Locate the cell with the specified text and output its [x, y] center coordinate. 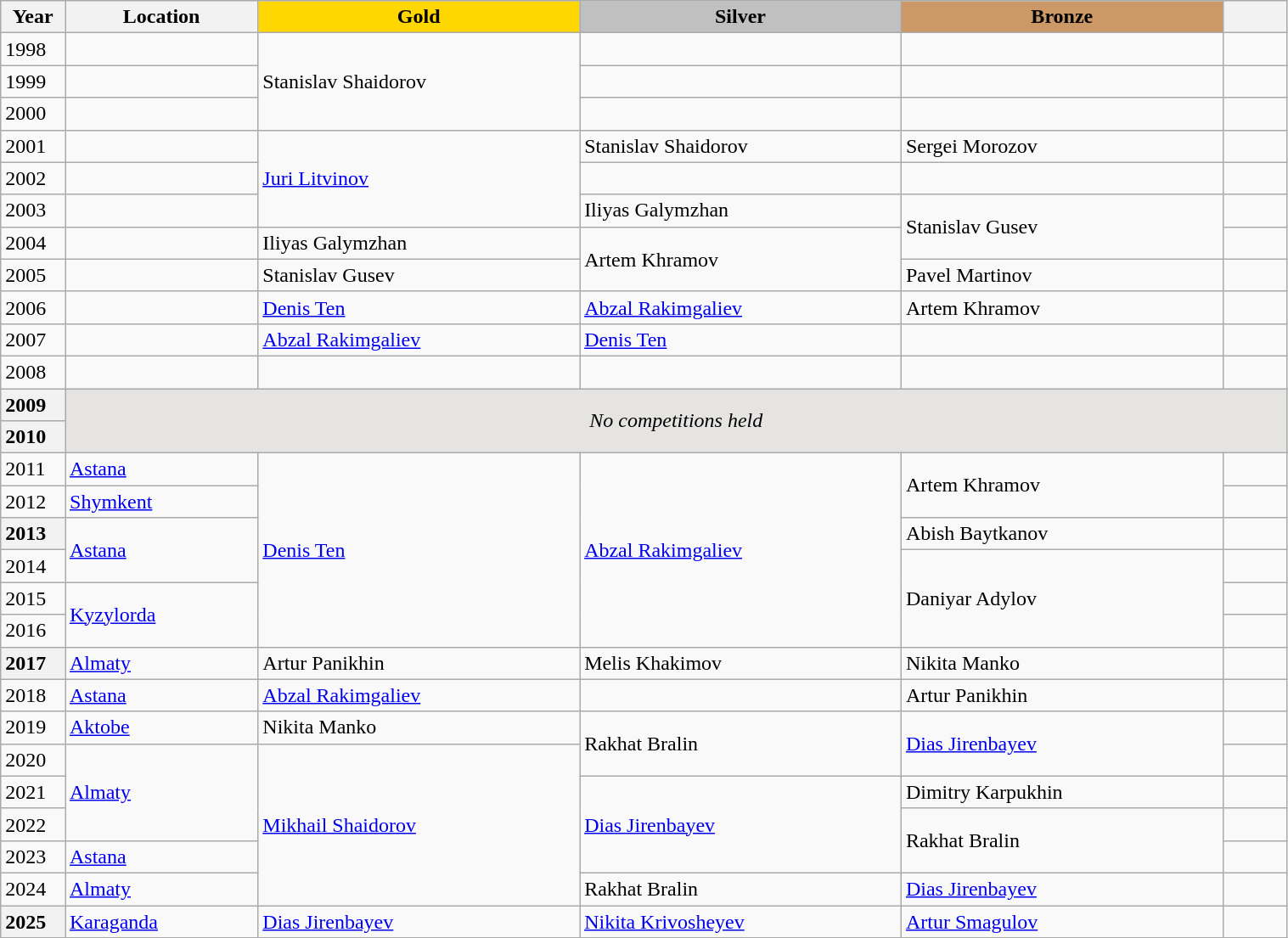
Gold [419, 17]
2018 [33, 695]
2003 [33, 211]
2000 [33, 114]
1999 [33, 81]
2017 [33, 663]
Daniyar Adylov [1061, 598]
2022 [33, 824]
Juri Litvinov [419, 178]
Artur Smagulov [1061, 921]
Pavel Martinov [1061, 275]
2015 [33, 598]
2007 [33, 340]
2020 [33, 760]
Karaganda [161, 921]
2024 [33, 889]
2016 [33, 631]
2013 [33, 534]
No competitions held [676, 421]
Bronze [1061, 17]
2009 [33, 405]
2001 [33, 146]
Silver [740, 17]
2008 [33, 372]
2011 [33, 469]
Abish Baytkanov [1061, 534]
1998 [33, 49]
Nikita Krivosheyev [740, 921]
Mikhail Shaidorov [419, 824]
2012 [33, 502]
Kyzylorda [161, 615]
2002 [33, 178]
2025 [33, 921]
2023 [33, 857]
Dimitry Karpukhin [1061, 792]
2021 [33, 792]
Location [161, 17]
Melis Khakimov [740, 663]
Aktobe [161, 727]
2014 [33, 566]
2010 [33, 437]
Sergei Morozov [1061, 146]
2006 [33, 307]
2005 [33, 275]
Shymkent [161, 502]
2019 [33, 727]
Year [33, 17]
2004 [33, 243]
